Extract the [x, y] coordinate from the center of the cell holding the provided text.  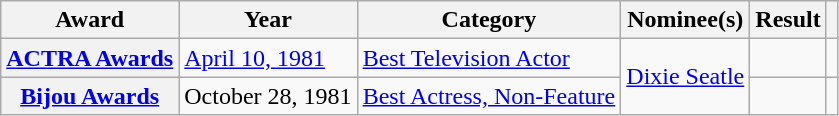
Dixie Seatle [686, 77]
October 28, 1981 [268, 96]
Result [788, 20]
Year [268, 20]
Bijou Awards [90, 96]
April 10, 1981 [268, 58]
Best Actress, Non-Feature [489, 96]
Award [90, 20]
Best Television Actor [489, 58]
ACTRA Awards [90, 58]
Nominee(s) [686, 20]
Category [489, 20]
